Detect which cell encompasses the target text, then output its (x, y) center coordinate. 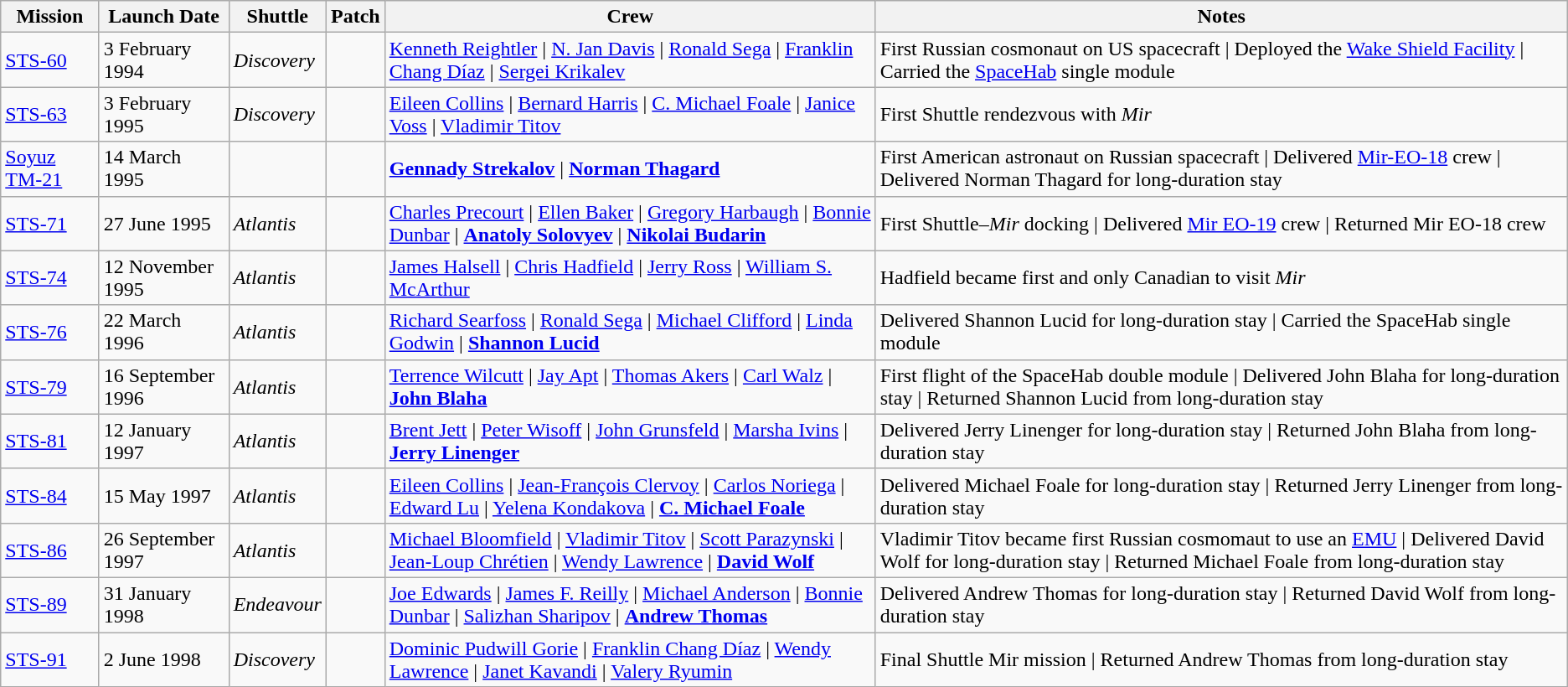
Soyuz TM-21 (50, 169)
Delivered Michael Foale for long-duration stay | Returned Jerry Linenger from long-duration stay (1221, 496)
Shuttle (277, 17)
16 September 1996 (164, 387)
Delivered Andrew Thomas for long-duration stay | Returned David Wolf from long-duration stay (1221, 605)
STS-71 (50, 223)
26 September 1997 (164, 550)
STS-60 (50, 60)
STS-81 (50, 441)
3 February 1994 (164, 60)
Crew (630, 17)
Dominic Pudwill Gorie | Franklin Chang Díaz | Wendy Lawrence | Janet Kavandi | Valery Ryumin (630, 659)
Richard Searfoss | Ronald Sega | Michael Clifford | Linda Godwin | Shannon Lucid (630, 332)
27 June 1995 (164, 223)
First American astronaut on Russian spacecraft | Delivered Mir-EO-18 crew | Delivered Norman Thagard for long-duration stay (1221, 169)
STS-89 (50, 605)
12 January 1997 (164, 441)
STS-86 (50, 550)
STS-79 (50, 387)
James Halsell | Chris Hadfield | Jerry Ross | William S. McArthur (630, 278)
STS-63 (50, 114)
Delivered Shannon Lucid for long-duration stay | Carried the SpaceHab single module (1221, 332)
Notes (1221, 17)
First Shuttle–Mir docking | Delivered Mir EO-19 crew | Returned Mir EO-18 crew (1221, 223)
3 February 1995 (164, 114)
Kenneth Reightler | N. Jan Davis | Ronald Sega | Franklin Chang Díaz | Sergei Krikalev (630, 60)
STS-74 (50, 278)
First flight of the SpaceHab double module | Delivered John Blaha for long-duration stay | Returned Shannon Lucid from long-duration stay (1221, 387)
Endeavour (277, 605)
Eileen Collins | Jean-François Clervoy | Carlos Noriega | Edward Lu | Yelena Kondakova | C. Michael Foale (630, 496)
First Russian cosmonaut on US spacecraft | Deployed the Wake Shield Facility | Carried the SpaceHab single module (1221, 60)
Michael Bloomfield | Vladimir Titov | Scott Parazynski | Jean-Loup Chrétien | Wendy Lawrence | David Wolf (630, 550)
15 May 1997 (164, 496)
Launch Date (164, 17)
12 November 1995 (164, 278)
Terrence Wilcutt | Jay Apt | Thomas Akers | Carl Walz | John Blaha (630, 387)
STS-91 (50, 659)
Eileen Collins | Bernard Harris | C. Michael Foale | Janice Voss | Vladimir Titov (630, 114)
Delivered Jerry Linenger for long-duration stay | Returned John Blaha from long-duration stay (1221, 441)
22 March 1996 (164, 332)
Mission (50, 17)
2 June 1998 (164, 659)
Patch (355, 17)
Gennady Strekalov | Norman Thagard (630, 169)
STS-84 (50, 496)
First Shuttle rendezvous with Mir (1221, 114)
Joe Edwards | James F. Reilly | Michael Anderson | Bonnie Dunbar | Salizhan Sharipov | Andrew Thomas (630, 605)
STS-76 (50, 332)
Hadfield became first and only Canadian to visit Mir (1221, 278)
Charles Precourt | Ellen Baker | Gregory Harbaugh | Bonnie Dunbar | Anatoly Solovyev | Nikolai Budarin (630, 223)
Final Shuttle Mir mission | Returned Andrew Thomas from long-duration stay (1221, 659)
Brent Jett | Peter Wisoff | John Grunsfeld | Marsha Ivins | Jerry Linenger (630, 441)
31 January 1998 (164, 605)
14 March 1995 (164, 169)
